Detect which cell encompasses the target text, then output its (x, y) center coordinate. 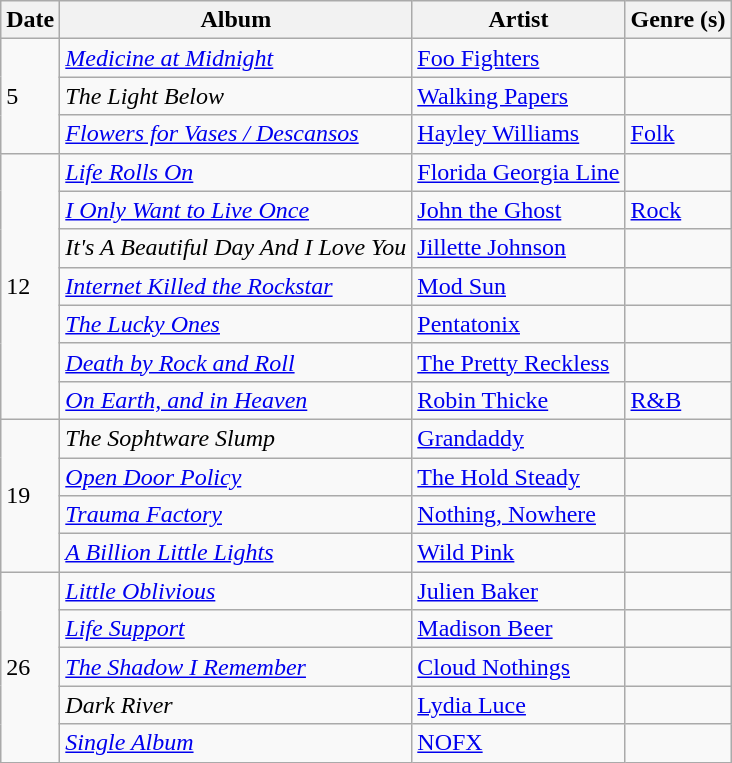
Open Door Policy (236, 477)
Lydia Luce (518, 705)
5 (30, 96)
Grandaddy (518, 438)
Robin Thicke (518, 400)
The Lucky Ones (236, 324)
Genre (s) (678, 20)
Rock (678, 210)
Trauma Factory (236, 515)
Nothing, Nowhere (518, 515)
John the Ghost (518, 210)
12 (30, 286)
Dark River (236, 705)
Wild Pink (518, 553)
Florida Georgia Line (518, 172)
Flowers for Vases / Descansos (236, 134)
Death by Rock and Roll (236, 362)
Single Album (236, 743)
26 (30, 667)
NOFX (518, 743)
On Earth, and in Heaven (236, 400)
Foo Fighters (518, 58)
It's A Beautiful Day And I Love You (236, 248)
Artist (518, 20)
The Shadow I Remember (236, 667)
A Billion Little Lights (236, 553)
Mod Sun (518, 286)
Julien Baker (518, 591)
Date (30, 20)
Cloud Nothings (518, 667)
Jillette Johnson (518, 248)
Folk (678, 134)
The Light Below (236, 96)
Album (236, 20)
R&B (678, 400)
The Sophtware Slump (236, 438)
Medicine at Midnight (236, 58)
I Only Want to Live Once (236, 210)
Pentatonix (518, 324)
Hayley Williams (518, 134)
Little Oblivious (236, 591)
Life Rolls On (236, 172)
Internet Killed the Rockstar (236, 286)
Life Support (236, 629)
The Hold Steady (518, 477)
Madison Beer (518, 629)
Walking Papers (518, 96)
The Pretty Reckless (518, 362)
19 (30, 495)
